Provide the (x, y) coordinate of the cell's center where the given text is located.  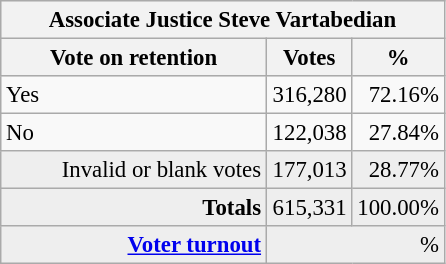
177,013 (309, 170)
615,331 (309, 208)
Vote on retention (134, 58)
28.77% (398, 170)
122,038 (309, 133)
Yes (134, 95)
27.84% (398, 133)
Totals (134, 208)
316,280 (309, 95)
Invalid or blank votes (134, 170)
No (134, 133)
72.16% (398, 95)
Associate Justice Steve Vartabedian (222, 20)
Votes (309, 58)
Voter turnout (134, 245)
100.00% (398, 208)
